Locate the cell with the specified text and output its [X, Y] center coordinate. 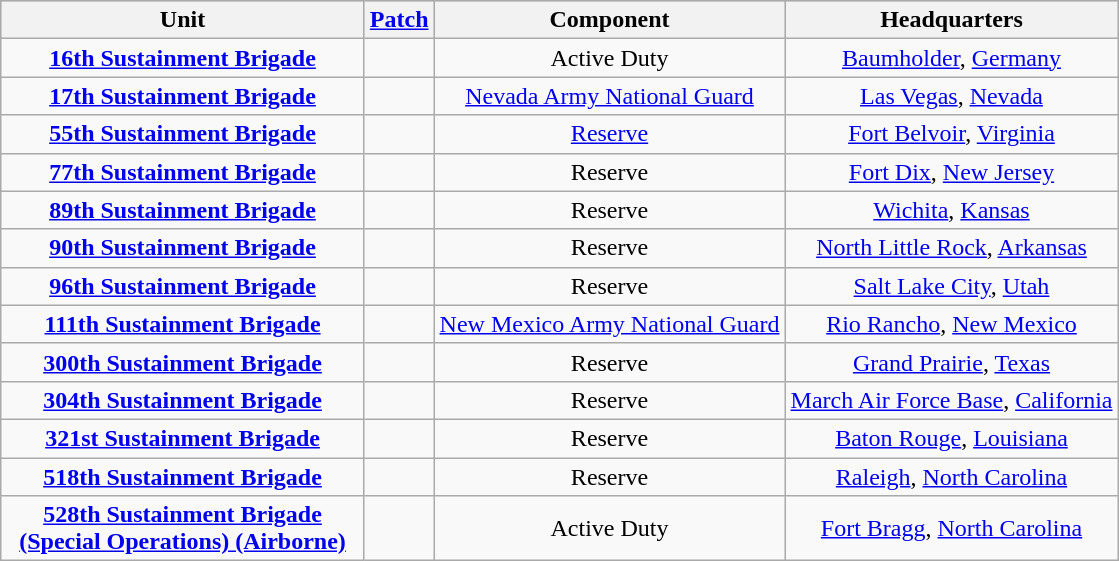
96th Sustainment Brigade [183, 286]
Grand Prairie, Texas [952, 362]
16th Sustainment Brigade [183, 58]
New Mexico Army National Guard [610, 324]
Salt Lake City, Utah [952, 286]
Fort Bragg, North Carolina [952, 528]
Baumholder, Germany [952, 58]
Patch [399, 20]
Headquarters [952, 20]
17th Sustainment Brigade [183, 96]
300th Sustainment Brigade [183, 362]
Baton Rouge, Louisiana [952, 438]
Rio Rancho, New Mexico [952, 324]
Unit [183, 20]
528th Sustainment Brigade (Special Operations) (Airborne) [183, 528]
Fort Dix, New Jersey [952, 172]
Nevada Army National Guard [610, 96]
Fort Belvoir, Virginia [952, 134]
77th Sustainment Brigade [183, 172]
Component [610, 20]
55th Sustainment Brigade [183, 134]
Raleigh, North Carolina [952, 477]
89th Sustainment Brigade [183, 210]
111th Sustainment Brigade [183, 324]
321st Sustainment Brigade [183, 438]
90th Sustainment Brigade [183, 248]
518th Sustainment Brigade [183, 477]
Wichita, Kansas [952, 210]
304th Sustainment Brigade [183, 400]
North Little Rock, Arkansas [952, 248]
March Air Force Base, California [952, 400]
Las Vegas, Nevada [952, 96]
